Detect which cell encompasses the target text, then output its [X, Y] center coordinate. 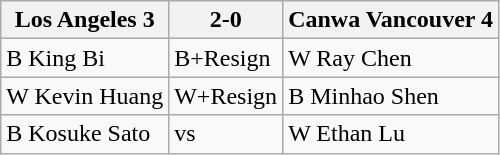
B Minhao Shen [391, 96]
B King Bi [85, 58]
W Kevin Huang [85, 96]
Los Angeles 3 [85, 20]
W Ethan Lu [391, 134]
2-0 [226, 20]
W+Resign [226, 96]
W Ray Chen [391, 58]
B Kosuke Sato [85, 134]
vs [226, 134]
B+Resign [226, 58]
Canwa Vancouver 4 [391, 20]
